Capture the cell that displays the provided text and extract its [x, y] central coordinate. 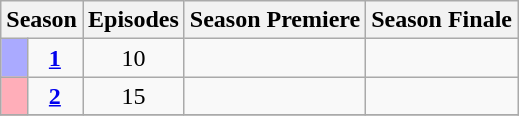
Season Premiere [274, 20]
Episodes [133, 20]
2 [54, 96]
1 [54, 58]
Season [42, 20]
10 [133, 58]
Season Finale [442, 20]
15 [133, 96]
